Output the (X, Y) coordinate of the center of the cell containing the given text.  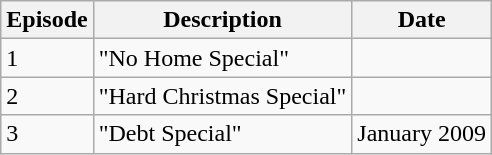
"Debt Special" (222, 134)
January 2009 (422, 134)
1 (47, 58)
"Hard Christmas Special" (222, 96)
"No Home Special" (222, 58)
Episode (47, 20)
2 (47, 96)
Date (422, 20)
3 (47, 134)
Description (222, 20)
